From the cell containing the given text, extract its center point as (x, y) coordinate. 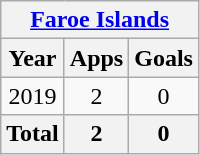
Goals (164, 58)
Apps (96, 58)
Total (33, 134)
Year (33, 58)
2019 (33, 96)
Faroe Islands (100, 20)
